Determine the (x, y) coordinate at the center of the cell enclosing the given text.  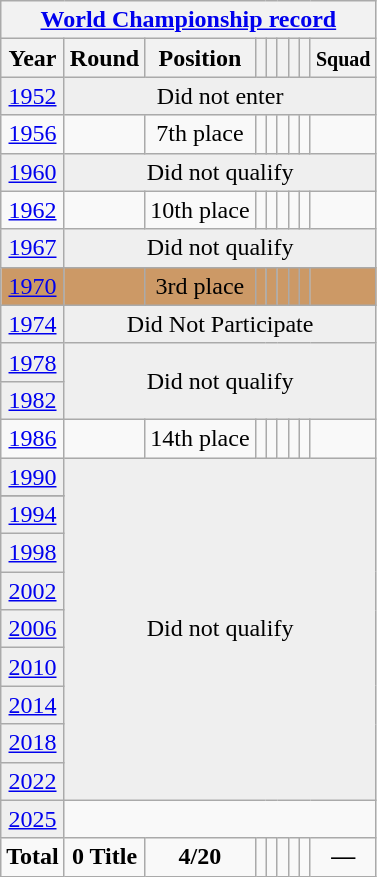
1962 (33, 210)
3rd place (200, 286)
2010 (33, 667)
10th place (200, 210)
1970 (33, 286)
2014 (33, 705)
1960 (33, 172)
1982 (33, 400)
2022 (33, 781)
14th place (200, 438)
1956 (33, 134)
Did not enter (220, 96)
1998 (33, 553)
1974 (33, 324)
1994 (33, 515)
1986 (33, 438)
Round (104, 58)
Squad (343, 58)
2006 (33, 629)
2018 (33, 743)
7th place (200, 134)
Did Not Participate (220, 324)
1952 (33, 96)
4/20 (200, 857)
Total (33, 857)
Year (33, 58)
1978 (33, 362)
1967 (33, 248)
— (343, 857)
World Championship record (188, 20)
Position (200, 58)
2002 (33, 591)
1990 (33, 477)
0 Title (104, 857)
2025 (33, 819)
